Output the [x, y] coordinate of the center of the cell containing the given text.  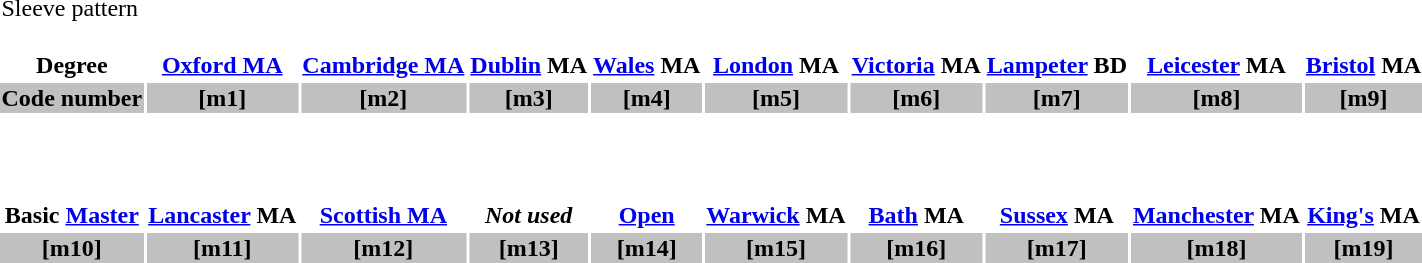
Bath MA [916, 215]
Code number [72, 98]
Wales MA [647, 65]
King's MA [1363, 215]
Dublin MA [529, 65]
[m1] [222, 98]
Not used [529, 215]
Basic Master [72, 215]
[m15] [776, 248]
[m4] [647, 98]
[m6] [916, 98]
[m18] [1216, 248]
Sussex MA [1056, 215]
Lancaster MA [222, 215]
Victoria MA [916, 65]
[m7] [1056, 98]
Warwick MA [776, 215]
[m13] [529, 248]
[m11] [222, 248]
[m5] [776, 98]
[m14] [647, 248]
Degree [72, 65]
Oxford MA [222, 65]
[m2] [384, 98]
Cambridge MA [384, 65]
Scottish MA [384, 215]
[m19] [1363, 248]
Lampeter BD [1056, 65]
Bristol MA [1363, 65]
Manchester MA [1216, 215]
[m10] [72, 248]
Leicester MA [1216, 65]
[m3] [529, 98]
London MA [776, 65]
[m9] [1363, 98]
Open [647, 215]
[m12] [384, 248]
[m8] [1216, 98]
[m16] [916, 248]
[m17] [1056, 248]
